Return the [x, y] coordinate for the center point of the cell that contains the specified text.  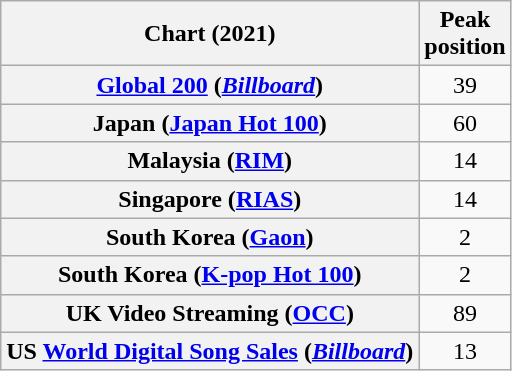
UK Video Streaming (OCC) [210, 313]
Singapore (RIAS) [210, 199]
US World Digital Song Sales (Billboard) [210, 351]
South Korea (Gaon) [210, 237]
60 [465, 123]
Japan (Japan Hot 100) [210, 123]
South Korea (K-pop Hot 100) [210, 275]
39 [465, 85]
Peakposition [465, 34]
13 [465, 351]
Chart (2021) [210, 34]
Global 200 (Billboard) [210, 85]
Malaysia (RIM) [210, 161]
89 [465, 313]
